Pinpoint the cell where the given text exists, returning its [x, y] midpoint coordinate. 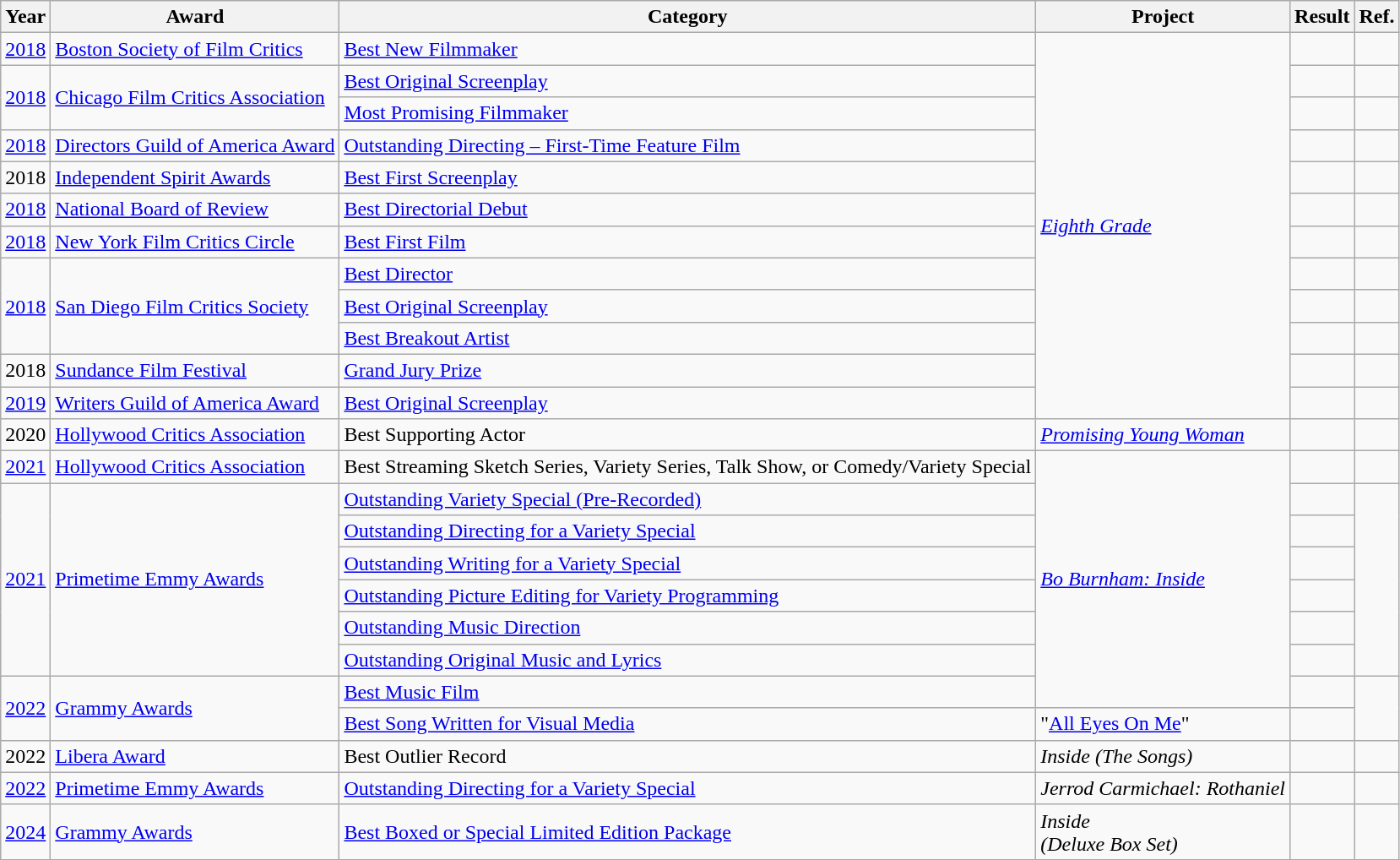
Best Outlier Record [687, 756]
Outstanding Variety Special (Pre-Recorded) [687, 499]
2019 [25, 403]
Best Song Written for Visual Media [687, 724]
Best New Filmmaker [687, 49]
Inside (Deluxe Box Set) [1164, 831]
Award [195, 17]
Outstanding Original Music and Lyrics [687, 660]
2024 [25, 831]
National Board of Review [195, 210]
Chicago Film Critics Association [195, 97]
Project [1164, 17]
Best Streaming Sketch Series, Variety Series, Talk Show, or Comedy/Variety Special [687, 467]
2020 [25, 435]
Jerrod Carmichael: Rothaniel [1164, 788]
Directors Guild of America Award [195, 145]
Most Promising Filmmaker [687, 113]
Sundance Film Festival [195, 370]
Best First Screenplay [687, 177]
San Diego Film Critics Society [195, 306]
Libera Award [195, 756]
Writers Guild of America Award [195, 403]
Inside (The Songs) [1164, 756]
New York Film Critics Circle [195, 242]
Year [25, 17]
Promising Young Woman [1164, 435]
Outstanding Picture Editing for Variety Programming [687, 596]
Best Directorial Debut [687, 210]
Result [1322, 17]
Best First Film [687, 242]
Outstanding Music Direction [687, 628]
Eighth Grade [1164, 226]
Bo Burnham: Inside [1164, 580]
Best Boxed or Special Limited Edition Package [687, 831]
Grand Jury Prize [687, 370]
Best Supporting Actor [687, 435]
Outstanding Writing for a Variety Special [687, 563]
Boston Society of Film Critics [195, 49]
Best Director [687, 274]
Outstanding Directing – First-Time Feature Film [687, 145]
Category [687, 17]
Ref. [1376, 17]
"All Eyes On Me" [1164, 724]
Best Breakout Artist [687, 338]
Best Music Film [687, 692]
Independent Spirit Awards [195, 177]
